From the cell containing the given text, extract its center point as (x, y) coordinate. 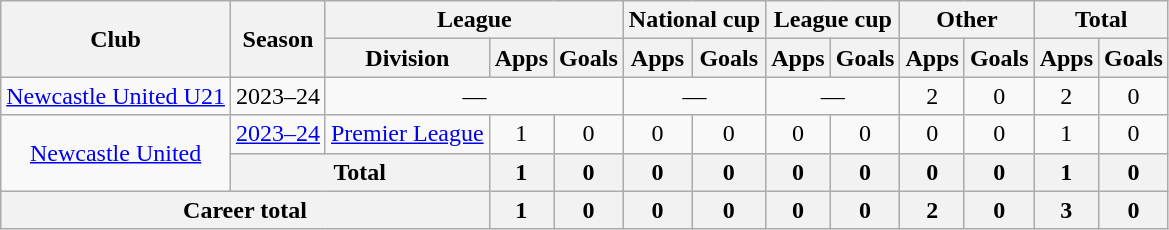
Season (278, 39)
League (474, 20)
Newcastle United (116, 153)
Division (407, 58)
Premier League (407, 134)
National cup (694, 20)
Other (967, 20)
Newcastle United U21 (116, 96)
Career total (245, 210)
League cup (833, 20)
Club (116, 39)
3 (1066, 210)
